Search for the cell housing the specified text and yield its (x, y) center coordinate. 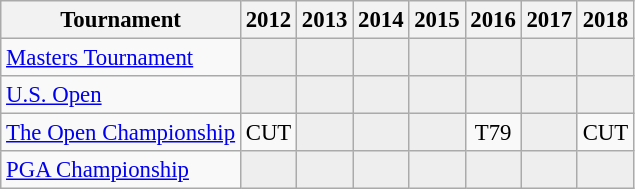
Masters Tournament (121, 58)
2013 (325, 20)
2017 (549, 20)
PGA Championship (121, 170)
2016 (493, 20)
The Open Championship (121, 133)
2018 (605, 20)
2014 (381, 20)
U.S. Open (121, 95)
2012 (268, 20)
2015 (437, 20)
T79 (493, 133)
Tournament (121, 20)
